Scan for the cell matching the given text and deliver its (X, Y) coordinate at center. 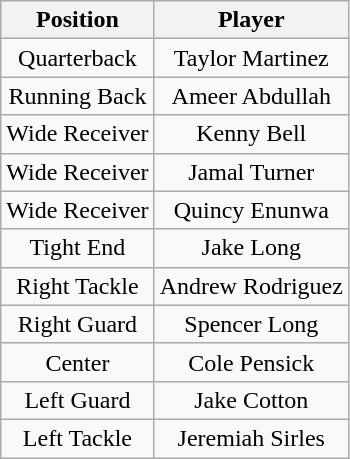
Position (78, 20)
Player (251, 20)
Andrew Rodriguez (251, 286)
Center (78, 362)
Jake Cotton (251, 400)
Quarterback (78, 58)
Right Guard (78, 324)
Quincy Enunwa (251, 210)
Jamal Turner (251, 172)
Kenny Bell (251, 134)
Left Guard (78, 400)
Running Back (78, 96)
Right Tackle (78, 286)
Left Tackle (78, 438)
Taylor Martinez (251, 58)
Spencer Long (251, 324)
Jeremiah Sirles (251, 438)
Tight End (78, 248)
Jake Long (251, 248)
Ameer Abdullah (251, 96)
Cole Pensick (251, 362)
